Search for the cell housing the specified text and yield its [X, Y] center coordinate. 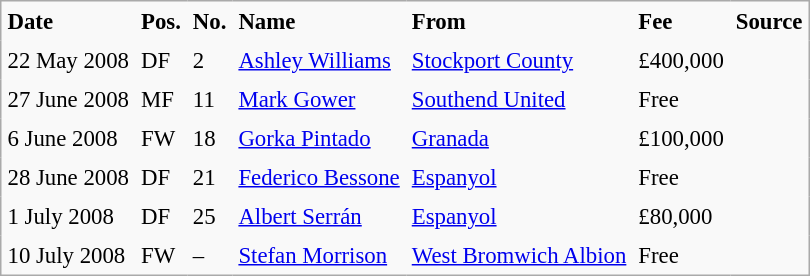
Ashley Williams [318, 60]
Gorka Pintado [318, 138]
Source [770, 21]
1 July 2008 [68, 216]
Stefan Morrison [318, 256]
25 [210, 216]
Pos. [161, 21]
22 May 2008 [68, 60]
Name [318, 21]
21 [210, 178]
£400,000 [680, 60]
£100,000 [680, 138]
Southend United [520, 100]
Stockport County [520, 60]
Albert Serrán [318, 216]
10 July 2008 [68, 256]
6 June 2008 [68, 138]
28 June 2008 [68, 178]
– [210, 256]
West Bromwich Albion [520, 256]
Fee [680, 21]
Mark Gower [318, 100]
From [520, 21]
Granada [520, 138]
£80,000 [680, 216]
2 [210, 60]
Federico Bessone [318, 178]
27 June 2008 [68, 100]
Date [68, 21]
MF [161, 100]
No. [210, 21]
11 [210, 100]
18 [210, 138]
